Locate the cell with the specified text and output its (x, y) center coordinate. 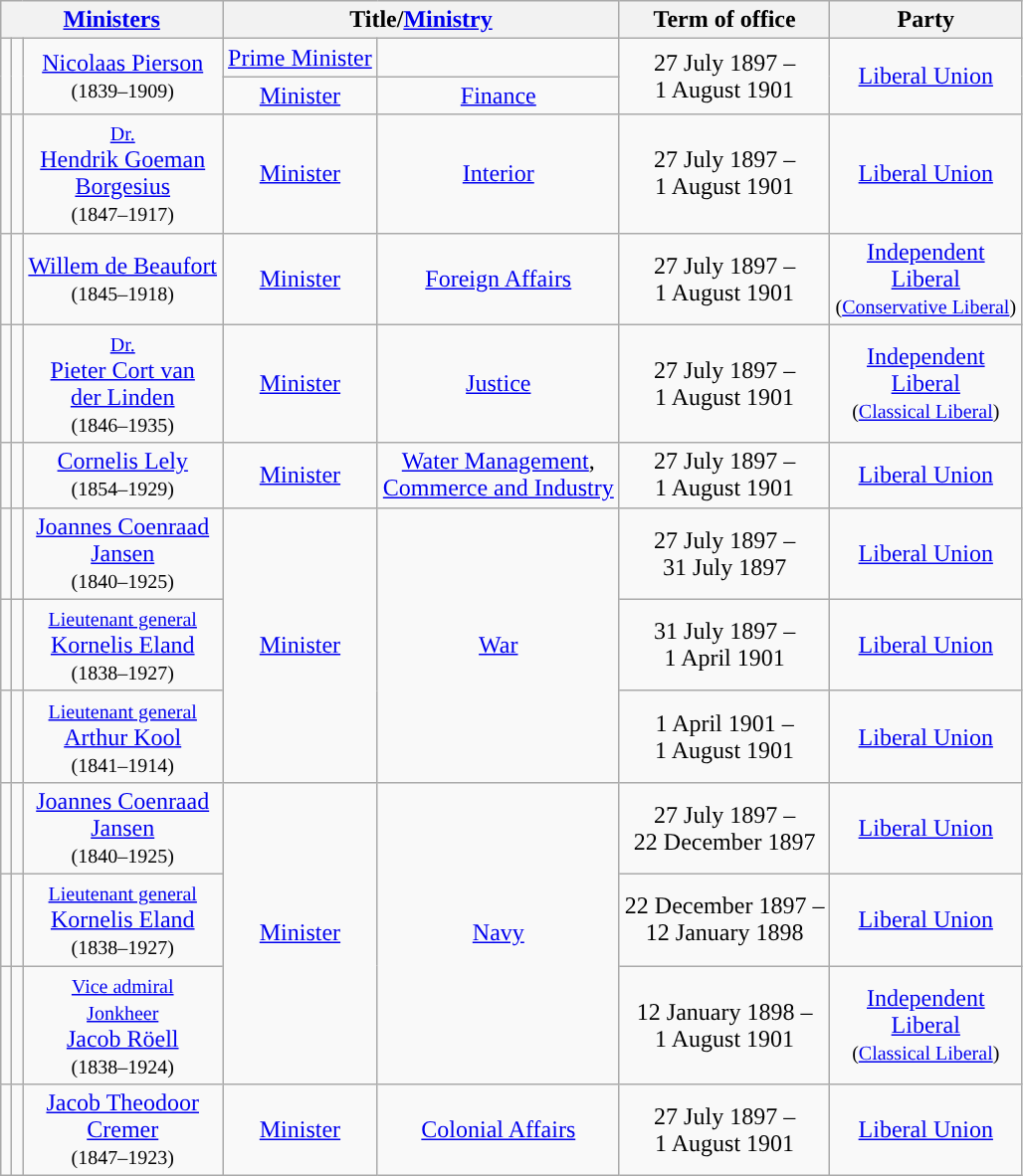
Jacob Theodoor Cremer (1847–1923) (123, 1130)
Justice (498, 384)
Water Management, Commerce and Industry (498, 476)
Lieutenant general Arthur Kool (1841–1914) (123, 736)
Ministers (111, 20)
27 July 1897 – 22 December 1897 (724, 828)
War (498, 645)
31 July 1897 – 1 April 1901 (724, 645)
1 April 1901 – 1 August 1901 (724, 736)
Cornelis Lely (1854–1929) (123, 476)
Foreign Affairs (498, 279)
Party (925, 20)
Prime Minister (301, 58)
Nicolaas Pierson (1839–1909) (123, 77)
Navy (498, 933)
22 December 1897 – 12 January 1898 (724, 919)
27 July 1897 – 31 July 1897 (724, 553)
Independent Liberal (Conservative Liberal) (925, 279)
Finance (498, 96)
Dr. Pieter Cort van der Linden (1846–1935) (123, 384)
Interior (498, 173)
12 January 1898 – 1 August 1901 (724, 1025)
Willem de Beaufort (1845–1918) (123, 279)
Term of office (724, 20)
Dr. Hendrik Goeman Borgesius (1847–1917) (123, 173)
Vice admiral Jonkheer Jacob Röell (1838–1924) (123, 1025)
Colonial Affairs (498, 1130)
Title/Ministry (422, 20)
